Detect which cell encompasses the target text, then output its [X, Y] center coordinate. 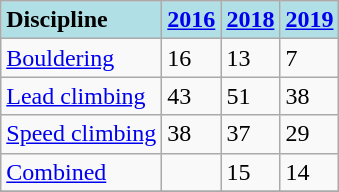
Discipline [82, 20]
51 [250, 96]
7 [310, 58]
16 [192, 58]
2016 [192, 20]
Speed climbing [82, 134]
37 [250, 134]
Lead climbing [82, 96]
2018 [250, 20]
15 [250, 172]
2019 [310, 20]
13 [250, 58]
43 [192, 96]
14 [310, 172]
Bouldering [82, 58]
Combined [82, 172]
29 [310, 134]
